Identify which cell holds the provided text, then report its (X, Y) central coordinate. 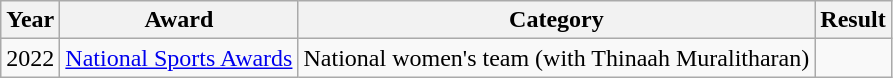
National Sports Awards (179, 58)
Category (556, 20)
Result (853, 20)
National women's team (with Thinaah Muralitharan) (556, 58)
2022 (30, 58)
Award (179, 20)
Year (30, 20)
